Locate the cell with the specified text and output its [x, y] center coordinate. 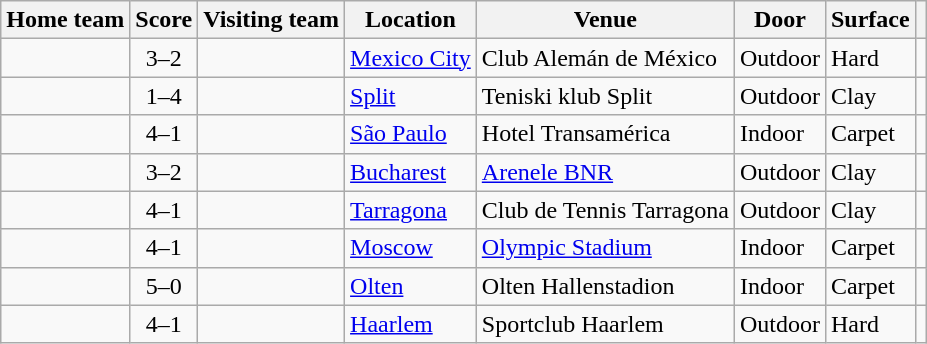
Haarlem [411, 324]
Club de Tennis Tarragona [605, 210]
Sportclub Haarlem [605, 324]
Mexico City [411, 58]
Arenele BNR [605, 172]
Score [164, 20]
Door [780, 20]
5–0 [164, 286]
Hotel Transamérica [605, 134]
Olten [411, 286]
Teniski klub Split [605, 96]
Venue [605, 20]
Moscow [411, 248]
São Paulo [411, 134]
Location [411, 20]
Club Alemán de México [605, 58]
Olten Hallenstadion [605, 286]
Bucharest [411, 172]
Split [411, 96]
Home team [66, 20]
Tarragona [411, 210]
Olympic Stadium [605, 248]
Surface [870, 20]
1–4 [164, 96]
Visiting team [272, 20]
